Capture the cell that displays the provided text and extract its [x, y] central coordinate. 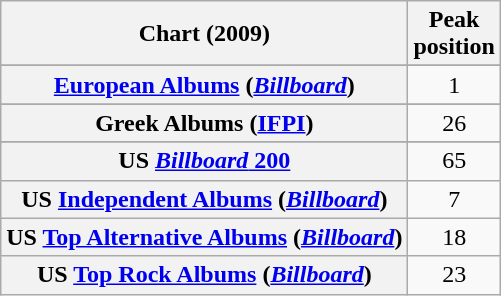
European Albums (Billboard) [204, 85]
US Top Alternative Albums (Billboard) [204, 237]
US Billboard 200 [204, 161]
US Top Rock Albums (Billboard) [204, 275]
US Independent Albums (Billboard) [204, 199]
23 [454, 275]
26 [454, 123]
18 [454, 237]
Peakposition [454, 34]
Greek Albums (IFPI) [204, 123]
65 [454, 161]
1 [454, 85]
7 [454, 199]
Chart (2009) [204, 34]
